Provide the [x, y] coordinate of the cell's center where the given text is located.  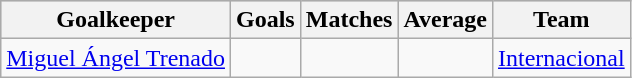
Miguel Ángel Trenado [116, 58]
Goals [265, 20]
Internacional [562, 58]
Matches [349, 20]
Goalkeeper [116, 20]
Team [562, 20]
Average [446, 20]
